Determine the [X, Y] coordinate at the center of the cell enclosing the given text.  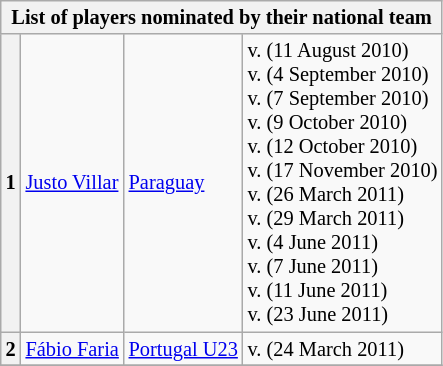
Fábio Faria [72, 349]
v. (24 March 2011) [343, 349]
Justo Villar [72, 183]
1 [11, 183]
Portugal U23 [184, 349]
2 [11, 349]
List of players nominated by their national team [222, 17]
Paraguay [184, 183]
